Extract the [X, Y] coordinate from the center of the cell holding the provided text.  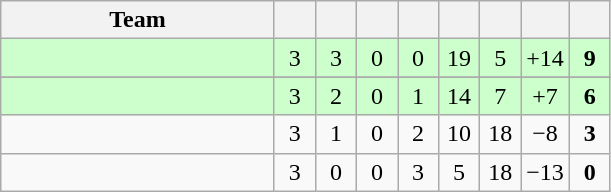
+14 [546, 58]
Team [138, 20]
19 [460, 58]
9 [590, 58]
−13 [546, 172]
7 [500, 96]
14 [460, 96]
6 [590, 96]
+7 [546, 96]
−8 [546, 134]
10 [460, 134]
